Scan for the cell matching the given text and deliver its (x, y) coordinate at center. 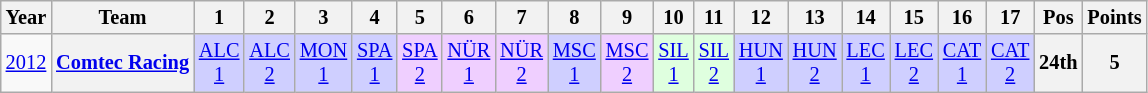
9 (628, 17)
NÜR1 (468, 63)
2 (269, 17)
NÜR2 (522, 63)
ALC1 (219, 63)
13 (815, 17)
MON1 (324, 63)
SIL1 (673, 63)
3 (324, 17)
4 (374, 17)
10 (673, 17)
HUN1 (761, 63)
12 (761, 17)
LEC1 (866, 63)
HUN2 (815, 63)
8 (574, 17)
24th (1058, 63)
6 (468, 17)
Team (122, 17)
14 (866, 17)
LEC2 (914, 63)
16 (962, 17)
Comtec Racing (122, 63)
SPA1 (374, 63)
Pos (1058, 17)
MSC2 (628, 63)
17 (1010, 17)
CAT2 (1010, 63)
7 (522, 17)
Points (1114, 17)
1 (219, 17)
CAT1 (962, 63)
ALC2 (269, 63)
MSC1 (574, 63)
Year (26, 17)
SIL2 (714, 63)
11 (714, 17)
SPA2 (420, 63)
15 (914, 17)
2012 (26, 63)
